Determine the (X, Y) coordinate at the center of the cell enclosing the given text.  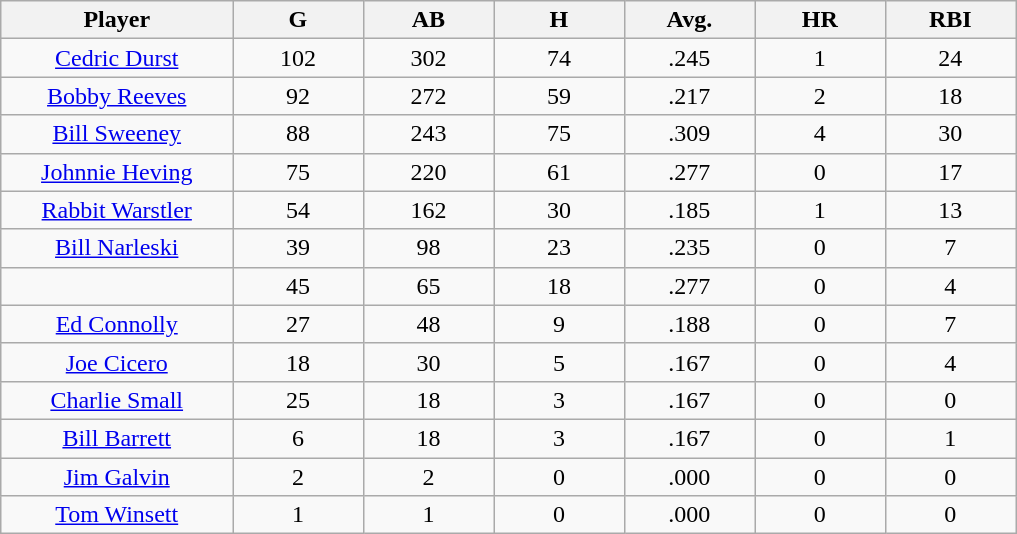
.217 (689, 96)
13 (950, 210)
Tom Winsett (117, 515)
102 (298, 58)
Joe Cicero (117, 362)
48 (428, 324)
302 (428, 58)
98 (428, 248)
243 (428, 134)
24 (950, 58)
.188 (689, 324)
Rabbit Warstler (117, 210)
6 (298, 438)
Charlie Small (117, 400)
.245 (689, 58)
Bobby Reeves (117, 96)
.235 (689, 248)
220 (428, 172)
88 (298, 134)
27 (298, 324)
HR (820, 20)
59 (559, 96)
AB (428, 20)
17 (950, 172)
92 (298, 96)
272 (428, 96)
Bill Barrett (117, 438)
Jim Galvin (117, 477)
Avg. (689, 20)
Cedric Durst (117, 58)
G (298, 20)
25 (298, 400)
9 (559, 324)
RBI (950, 20)
23 (559, 248)
H (559, 20)
61 (559, 172)
Bill Narleski (117, 248)
Player (117, 20)
.185 (689, 210)
162 (428, 210)
Bill Sweeney (117, 134)
65 (428, 286)
Ed Connolly (117, 324)
5 (559, 362)
Johnnie Heving (117, 172)
.309 (689, 134)
54 (298, 210)
74 (559, 58)
45 (298, 286)
39 (298, 248)
